Return the (x, y) coordinate for the center point of the cell that contains the specified text.  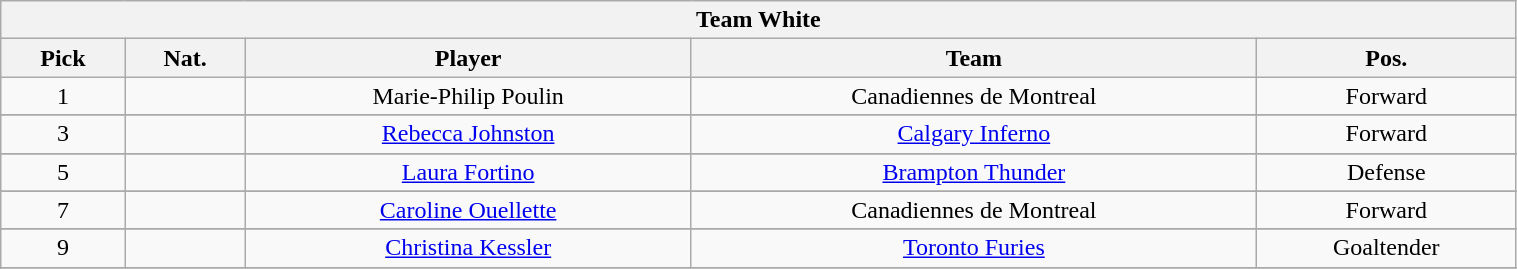
Marie-Philip Poulin (468, 96)
3 (63, 134)
Brampton Thunder (974, 172)
9 (63, 248)
5 (63, 172)
Team White (758, 20)
Pos. (1386, 58)
Team (974, 58)
Toronto Furies (974, 248)
Rebecca Johnston (468, 134)
1 (63, 96)
Laura Fortino (468, 172)
Caroline Ouellette (468, 210)
Calgary Inferno (974, 134)
7 (63, 210)
Defense (1386, 172)
Christina Kessler (468, 248)
Nat. (185, 58)
Player (468, 58)
Goaltender (1386, 248)
Pick (63, 58)
